Output the [X, Y] coordinate of the center of the cell containing the given text.  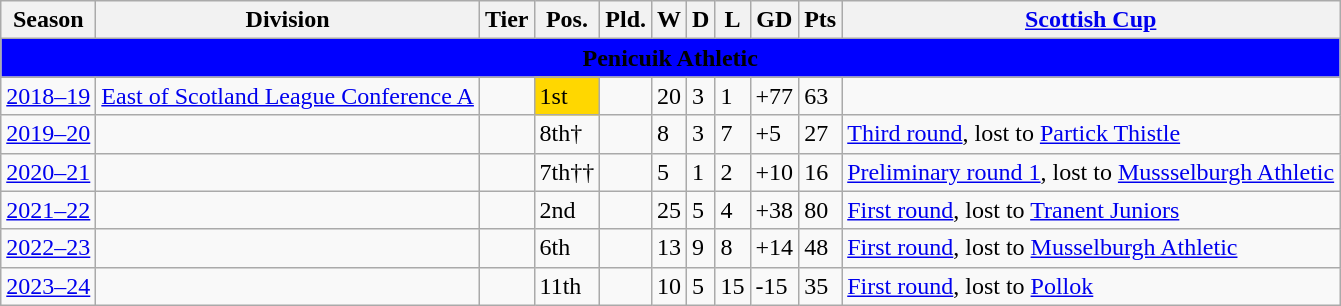
7th†† [567, 172]
W [670, 20]
2020–21 [48, 172]
2 [732, 172]
Pos. [567, 20]
1st [567, 96]
16 [820, 172]
2022–23 [48, 248]
8th† [567, 134]
9 [701, 248]
Season [48, 20]
13 [670, 248]
First round, lost to Musselburgh Athletic [1091, 248]
25 [670, 210]
Scottish Cup [1091, 20]
GD [774, 20]
Penicuik Athletic [670, 58]
First round, lost to Pollok [1091, 286]
+5 [774, 134]
Pld. [626, 20]
35 [820, 286]
+77 [774, 96]
L [732, 20]
Pts [820, 20]
80 [820, 210]
2019–20 [48, 134]
48 [820, 248]
7 [732, 134]
D [701, 20]
2018–19 [48, 96]
10 [670, 286]
6th [567, 248]
East of Scotland League Conference A [288, 96]
Preliminary round 1, lost to Mussselburgh Athletic [1091, 172]
+38 [774, 210]
63 [820, 96]
2021–22 [48, 210]
4 [732, 210]
+14 [774, 248]
+10 [774, 172]
2nd [567, 210]
Division [288, 20]
First round, lost to Tranent Juniors [1091, 210]
Tier [506, 20]
15 [732, 286]
20 [670, 96]
27 [820, 134]
-15 [774, 286]
11th [567, 286]
2023–24 [48, 286]
Third round, lost to Partick Thistle [1091, 134]
